Find where the given text appears and provide that cell's center as [X, Y] coordinate. 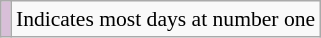
Indicates most days at number one [166, 19]
